Provide the (X, Y) coordinate of the cell's center where the given text is located.  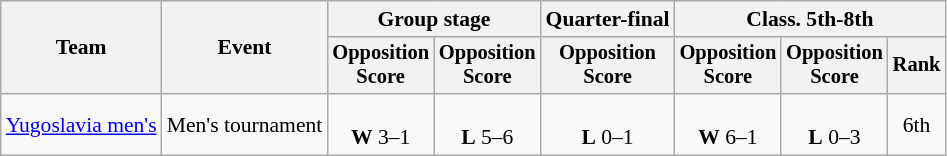
Yugoslavia men's (82, 124)
6th (917, 124)
Class. 5th-8th (810, 19)
W 6–1 (728, 124)
W 3–1 (380, 124)
Rank (917, 66)
L 0–3 (834, 124)
Team (82, 48)
Men's tournament (245, 124)
Quarter-final (608, 19)
L 0–1 (608, 124)
Event (245, 48)
L 5–6 (488, 124)
Group stage (434, 19)
